Output the (x, y) coordinate of the center of the cell containing the given text.  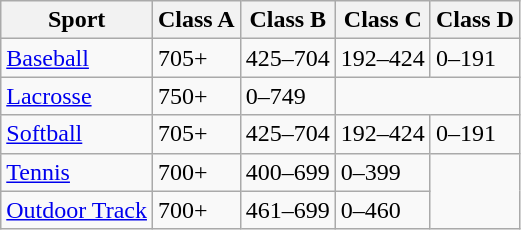
461–699 (288, 210)
Softball (77, 134)
Outdoor Track (77, 210)
0–749 (288, 96)
Tennis (77, 172)
Class A (196, 20)
Lacrosse (77, 96)
Baseball (77, 58)
750+ (196, 96)
400–699 (288, 172)
Class B (288, 20)
Class C (382, 20)
0–460 (382, 210)
Sport (77, 20)
0–399 (382, 172)
Class D (474, 20)
